Search for the cell housing the specified text and yield its (X, Y) center coordinate. 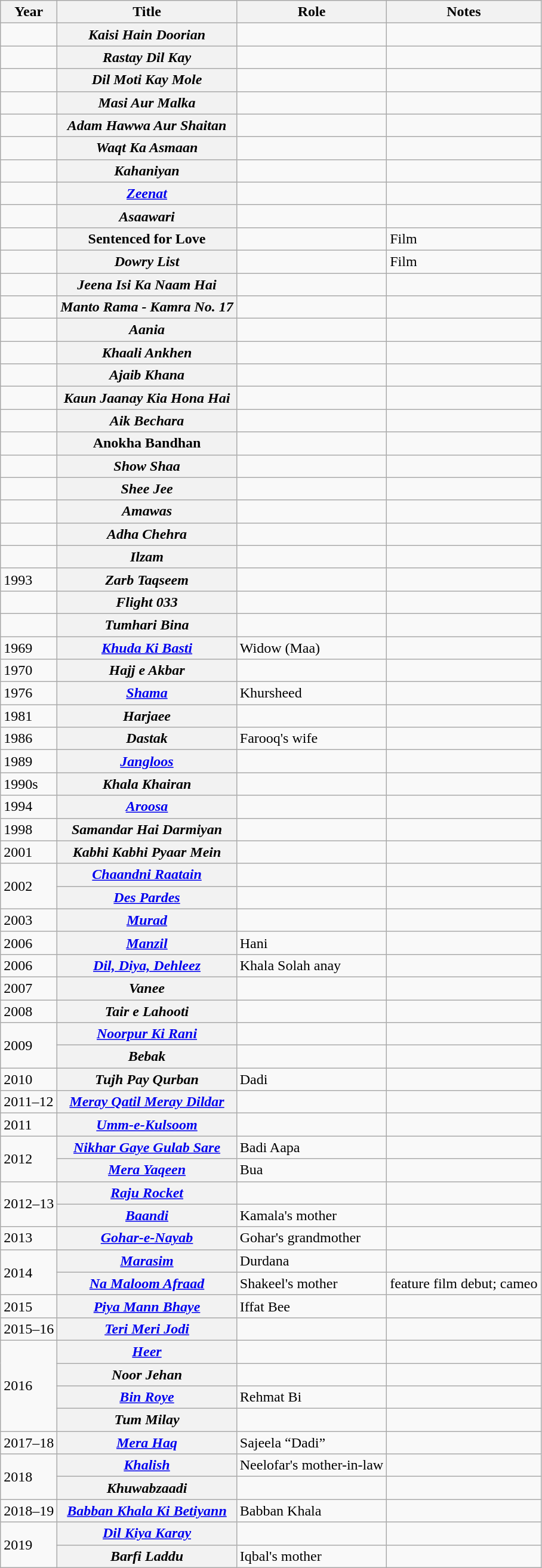
Murad (147, 920)
Nikhar Gaye Gulab Sare (147, 1147)
2019 (29, 1545)
Tair e Lahooti (147, 1011)
Tum Milay (147, 1420)
2012 (29, 1159)
2016 (29, 1385)
Zeenat (147, 193)
Khuda Ki Basti (147, 647)
2011–12 (29, 1102)
2015 (29, 1306)
Gohar's grandmother (312, 1238)
Noorpur Ki Rani (147, 1034)
Mera Yaqeen (147, 1170)
1990s (29, 784)
1969 (29, 647)
Kamala's mother (312, 1215)
2001 (29, 852)
Raju Rocket (147, 1193)
2003 (29, 920)
1998 (29, 829)
Khala Khairan (147, 784)
Teri Meri Jodi (147, 1329)
2017–18 (29, 1443)
Zarb Taqseem (147, 579)
Masi Aur Malka (147, 103)
Khala Solah anay (312, 965)
Adam Hawwa Aur Shaitan (147, 125)
Iqbal's mother (312, 1556)
Shakeel's mother (312, 1283)
Noor Jehan (147, 1374)
Marasim (147, 1261)
2008 (29, 1011)
Mera Haq (147, 1443)
1970 (29, 671)
Aroosa (147, 807)
Hani (312, 943)
Show Shaa (147, 466)
Title (147, 12)
2018–19 (29, 1511)
Umm-e-Kulsoom (147, 1125)
Chaandni Raatain (147, 875)
Bin Roye (147, 1397)
Durdana (312, 1261)
1986 (29, 739)
Ajaib Khana (147, 375)
Kaisi Hain Doorian (147, 35)
Barfi Laddu (147, 1556)
Harjaee (147, 716)
Bebak (147, 1057)
Baandi (147, 1215)
2009 (29, 1045)
Sentenced for Love (147, 239)
Waqt Ka Asmaan (147, 148)
Widow (Maa) (312, 647)
Badi Aapa (312, 1147)
Samandar Hai Darmiyan (147, 829)
Rehmat Bi (312, 1397)
Tujh Pay Qurban (147, 1079)
Shee Jee (147, 489)
Dil, Diya, Dehleez (147, 965)
Dil Kiya Karay (147, 1533)
Role (312, 12)
Kaun Jaanay Kia Hona Hai (147, 398)
Babban Khala Ki Betiyann (147, 1511)
Heer (147, 1351)
Amawas (147, 511)
2011 (29, 1125)
Anokha Bandhan (147, 443)
Manto Rama - Kamra No. 17 (147, 307)
2014 (29, 1272)
2007 (29, 988)
Kabhi Kabhi Pyaar Mein (147, 852)
1989 (29, 761)
2015–16 (29, 1329)
Dastak (147, 739)
Babban Khala (312, 1511)
Tumhari Bina (147, 625)
Neelofar's mother-in-law (312, 1465)
1981 (29, 716)
Jeena Isi Ka Naam Hai (147, 285)
Manzil (147, 943)
2012–13 (29, 1204)
Vanee (147, 988)
Rastay Dil Kay (147, 57)
Khuwabzaadi (147, 1488)
Jangloos (147, 761)
1993 (29, 579)
Khursheed (312, 693)
Notes (464, 12)
2010 (29, 1079)
Na Maloom Afraad (147, 1283)
1994 (29, 807)
Adha Chehra (147, 534)
Khalish (147, 1465)
1976 (29, 693)
2013 (29, 1238)
Des Pardes (147, 897)
Aik Bechara (147, 421)
Shama (147, 693)
Dadi (312, 1079)
Hajj e Akbar (147, 671)
Khaali Ankhen (147, 353)
Flight 033 (147, 602)
Aania (147, 330)
Dil Moti Kay Mole (147, 80)
Dowry List (147, 261)
Bua (312, 1170)
Kahaniyan (147, 171)
Ilzam (147, 557)
Farooq's wife (312, 739)
Meray Qatil Meray Dildar (147, 1102)
Asaawari (147, 216)
feature film debut; cameo (464, 1283)
Gohar-e-Nayab (147, 1238)
2018 (29, 1477)
Sajeela “Dadi” (312, 1443)
2002 (29, 886)
Piya Mann Bhaye (147, 1306)
Iffat Bee (312, 1306)
Year (29, 12)
